Scan for the cell matching the given text and deliver its [x, y] coordinate at center. 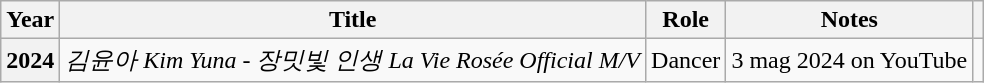
2024 [30, 60]
김윤아 Kim Yuna - 장밋빛 인생 La Vie Rosée Official M/V [353, 60]
3 mag 2024 on YouTube [850, 60]
Year [30, 20]
Notes [850, 20]
Role [686, 20]
Title [353, 20]
Dancer [686, 60]
